Scan for the cell matching the given text and deliver its [x, y] coordinate at center. 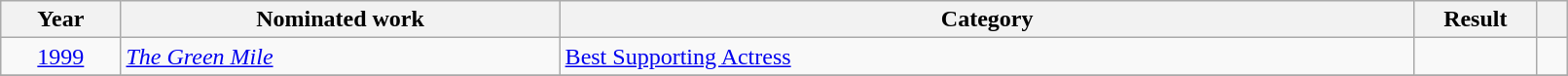
Category [987, 19]
Nominated work [341, 19]
Year [60, 19]
Result [1476, 19]
Best Supporting Actress [987, 57]
1999 [60, 57]
The Green Mile [341, 57]
